Return the (X, Y) coordinate for the center point of the cell that contains the specified text.  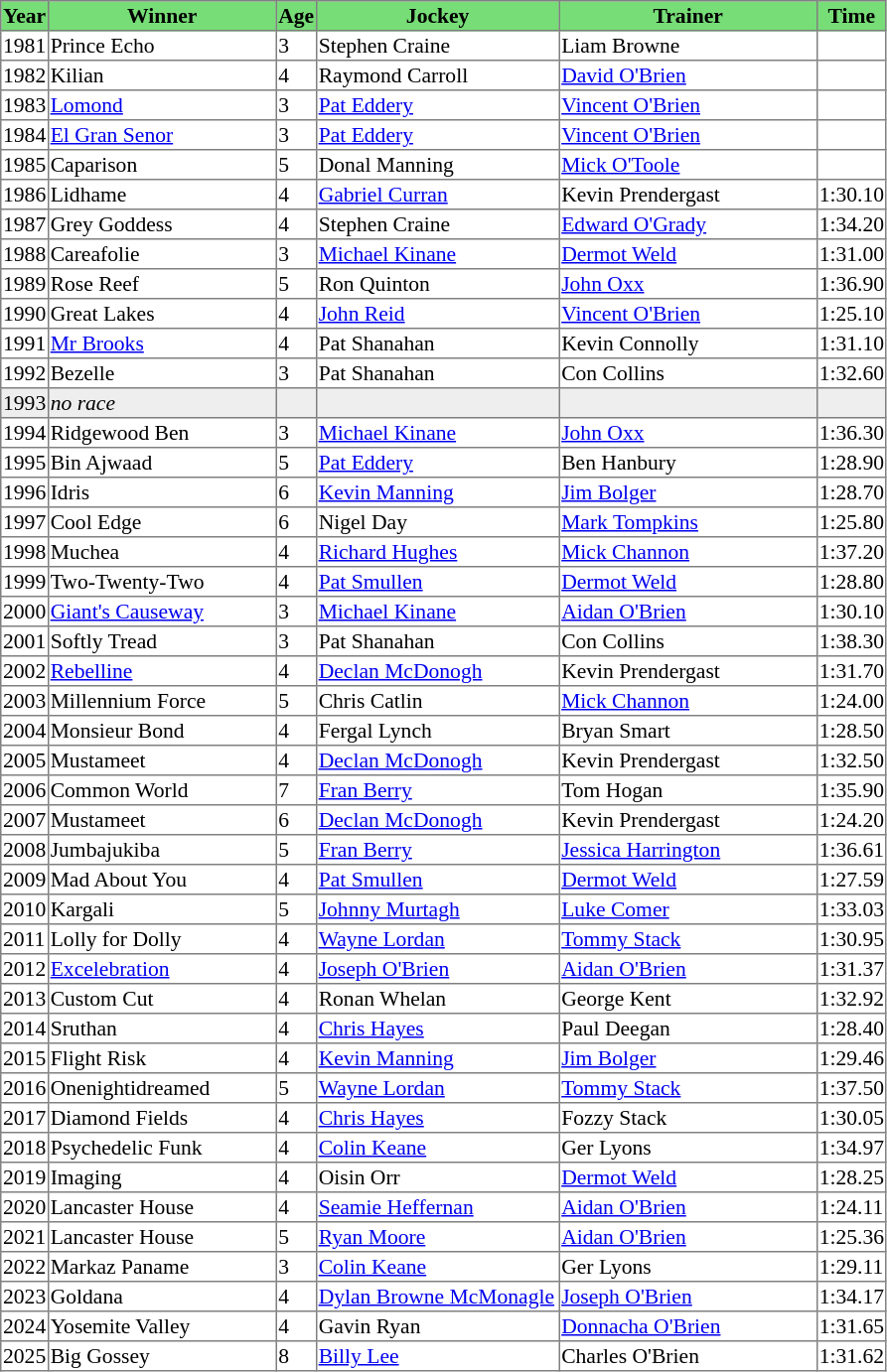
Diamond Fields (162, 1118)
Chris Catlin (437, 701)
1990 (25, 314)
1985 (25, 165)
Donnacha O'Brien (688, 1326)
Jumbajukiba (162, 850)
1996 (25, 492)
Gavin Ryan (437, 1326)
David O'Brien (688, 75)
2024 (25, 1326)
1:37.20 (851, 552)
2011 (25, 939)
1:32.50 (851, 760)
John Reid (437, 314)
Grey Goddess (162, 224)
2009 (25, 880)
Kevin Connolly (688, 343)
2022 (25, 1267)
2023 (25, 1297)
1:28.90 (851, 463)
Luke Comer (688, 909)
2013 (25, 999)
1991 (25, 343)
1:34.17 (851, 1297)
Edward O'Grady (688, 224)
1:28.40 (851, 1029)
1:25.36 (851, 1237)
1986 (25, 195)
2000 (25, 612)
1989 (25, 284)
1:32.60 (851, 373)
Billy Lee (437, 1356)
Richard Hughes (437, 552)
Cool Edge (162, 522)
1:36.90 (851, 284)
1:31.00 (851, 254)
2007 (25, 820)
1:27.59 (851, 880)
Mad About You (162, 880)
1:28.50 (851, 731)
2021 (25, 1237)
Careafolie (162, 254)
Ronan Whelan (437, 999)
1:36.61 (851, 850)
1:30.95 (851, 939)
Markaz Paname (162, 1267)
Paul Deegan (688, 1029)
Liam Browne (688, 46)
Mark Tompkins (688, 522)
1993 (25, 403)
1:31.10 (851, 343)
1:32.92 (851, 999)
Rose Reef (162, 284)
Caparison (162, 165)
Ben Hanbury (688, 463)
1997 (25, 522)
1:28.25 (851, 1177)
Bryan Smart (688, 731)
2012 (25, 969)
El Gran Senor (162, 135)
1:31.65 (851, 1326)
Oisin Orr (437, 1177)
Nigel Day (437, 522)
Gabriel Curran (437, 195)
Bezelle (162, 373)
1:31.37 (851, 969)
1998 (25, 552)
Rebelline (162, 671)
1:29.46 (851, 1058)
1:34.20 (851, 224)
2001 (25, 641)
1:31.62 (851, 1356)
Prince Echo (162, 46)
1987 (25, 224)
1:31.70 (851, 671)
Mick O'Toole (688, 165)
2015 (25, 1058)
Kilian (162, 75)
Fergal Lynch (437, 731)
1995 (25, 463)
2017 (25, 1118)
2004 (25, 731)
Jessica Harrington (688, 850)
1:36.30 (851, 433)
Goldana (162, 1297)
2018 (25, 1148)
George Kent (688, 999)
1999 (25, 582)
no race (162, 403)
1:28.80 (851, 582)
Ron Quinton (437, 284)
Big Gossey (162, 1356)
Trainer (688, 16)
Common World (162, 790)
7 (296, 790)
1:38.30 (851, 641)
Charles O'Brien (688, 1356)
Lidhame (162, 195)
Ryan Moore (437, 1237)
1988 (25, 254)
2020 (25, 1207)
2010 (25, 909)
2019 (25, 1177)
Time (851, 16)
Great Lakes (162, 314)
2005 (25, 760)
2025 (25, 1356)
Softly Tread (162, 641)
Two-Twenty-Two (162, 582)
Idris (162, 492)
Johnny Murtagh (437, 909)
2006 (25, 790)
1:24.00 (851, 701)
1:34.97 (851, 1148)
1:25.10 (851, 314)
Ridgewood Ben (162, 433)
2014 (25, 1029)
1984 (25, 135)
8 (296, 1356)
1:24.20 (851, 820)
Lomond (162, 105)
Muchea (162, 552)
2016 (25, 1088)
Winner (162, 16)
1981 (25, 46)
2008 (25, 850)
1992 (25, 373)
Imaging (162, 1177)
1983 (25, 105)
Year (25, 16)
Monsieur Bond (162, 731)
1:33.03 (851, 909)
Tom Hogan (688, 790)
Raymond Carroll (437, 75)
1994 (25, 433)
Excelebration (162, 969)
Dylan Browne McMonagle (437, 1297)
1:29.11 (851, 1267)
Seamie Heffernan (437, 1207)
Millennium Force (162, 701)
1982 (25, 75)
1:28.70 (851, 492)
Fozzy Stack (688, 1118)
1:24.11 (851, 1207)
Yosemite Valley (162, 1326)
Lolly for Dolly (162, 939)
Psychedelic Funk (162, 1148)
Kargali (162, 909)
Mr Brooks (162, 343)
Giant's Causeway (162, 612)
Age (296, 16)
2003 (25, 701)
Donal Manning (437, 165)
1:35.90 (851, 790)
Jockey (437, 16)
2002 (25, 671)
Onenightidreamed (162, 1088)
Flight Risk (162, 1058)
1:37.50 (851, 1088)
1:25.80 (851, 522)
Sruthan (162, 1029)
Bin Ajwaad (162, 463)
1:30.05 (851, 1118)
Custom Cut (162, 999)
